Extract the (X, Y) coordinate from the center of the cell holding the provided text.  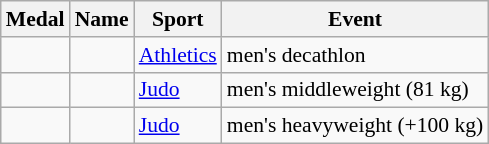
Sport (178, 19)
Athletics (178, 55)
men's decathlon (356, 55)
Event (356, 19)
Medal (36, 19)
men's heavyweight (+100 kg) (356, 126)
Name (102, 19)
men's middleweight (81 kg) (356, 90)
